Locate the cell with the specified text and output its [x, y] center coordinate. 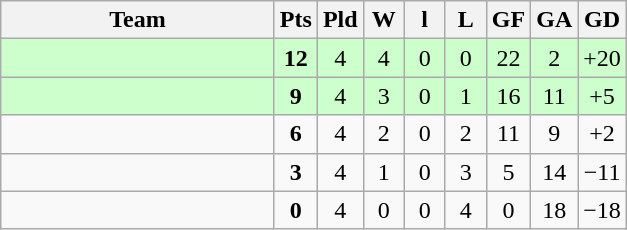
GD [602, 20]
−18 [602, 210]
L [466, 20]
W [384, 20]
Team [138, 20]
5 [508, 172]
Pld [340, 20]
+2 [602, 134]
l [424, 20]
18 [554, 210]
Pts [296, 20]
6 [296, 134]
GF [508, 20]
22 [508, 58]
12 [296, 58]
GA [554, 20]
16 [508, 96]
+5 [602, 96]
+20 [602, 58]
14 [554, 172]
−11 [602, 172]
